Detect which cell encompasses the target text, then output its (X, Y) center coordinate. 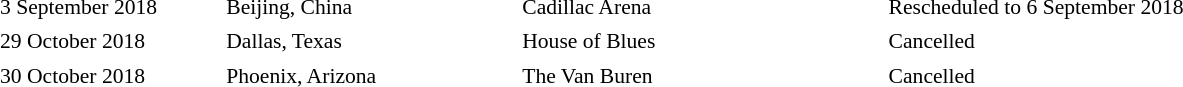
Dallas, Texas (370, 42)
House of Blues (700, 42)
